Return the [x, y] coordinate for the center point of the cell that contains the specified text.  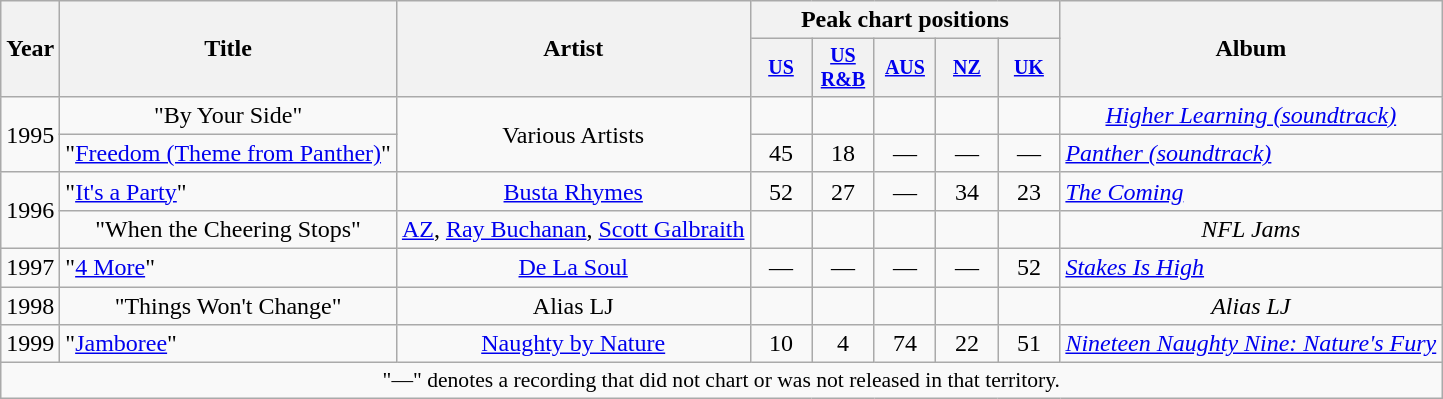
23 [1029, 191]
18 [843, 153]
4 [843, 344]
NFL Jams [1251, 229]
AUS [905, 68]
45 [781, 153]
"Freedom (Theme from Panther)" [228, 153]
NZ [967, 68]
Panther (soundtrack) [1251, 153]
Stakes Is High [1251, 268]
"Things Won't Change" [228, 306]
The Coming [1251, 191]
Peak chart positions [905, 20]
"Jamboree" [228, 344]
Year [30, 49]
Busta Rhymes [573, 191]
1995 [30, 134]
Artist [573, 49]
74 [905, 344]
27 [843, 191]
Various Artists [573, 134]
1998 [30, 306]
Album [1251, 49]
"—" denotes a recording that did not chart or was not released in that territory. [722, 381]
10 [781, 344]
"4 More" [228, 268]
US [781, 68]
Naughty by Nature [573, 344]
Nineteen Naughty Nine: Nature's Fury [1251, 344]
22 [967, 344]
USR&B [843, 68]
Title [228, 49]
1996 [30, 210]
1997 [30, 268]
34 [967, 191]
51 [1029, 344]
"By Your Side" [228, 115]
UK [1029, 68]
De La Soul [573, 268]
"When the Cheering Stops" [228, 229]
"It's a Party" [228, 191]
AZ, Ray Buchanan, Scott Galbraith [573, 229]
Higher Learning (soundtrack) [1251, 115]
1999 [30, 344]
